Return (x, y) of the center of cell containing provided text 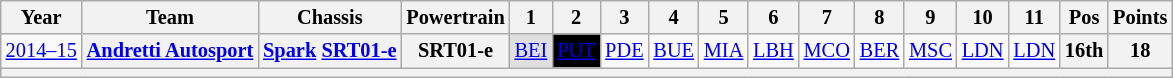
LBH (773, 51)
MIA (724, 51)
7 (827, 17)
11 (1034, 17)
BER (880, 51)
Year (42, 17)
SRT01-e (455, 51)
Points (1140, 17)
16th (1084, 51)
Chassis (330, 17)
BEI (532, 51)
6 (773, 17)
2 (576, 17)
3 (624, 17)
1 (532, 17)
Pos (1084, 17)
5 (724, 17)
MSC (930, 51)
4 (673, 17)
8 (880, 17)
Andretti Autosport (170, 51)
18 (1140, 51)
2014–15 (42, 51)
Spark SRT01-e (330, 51)
10 (983, 17)
MCO (827, 51)
Team (170, 17)
PUT (576, 51)
9 (930, 17)
BUE (673, 51)
PDE (624, 51)
Powertrain (455, 17)
